Locate the cell with the specified text and output its [X, Y] center coordinate. 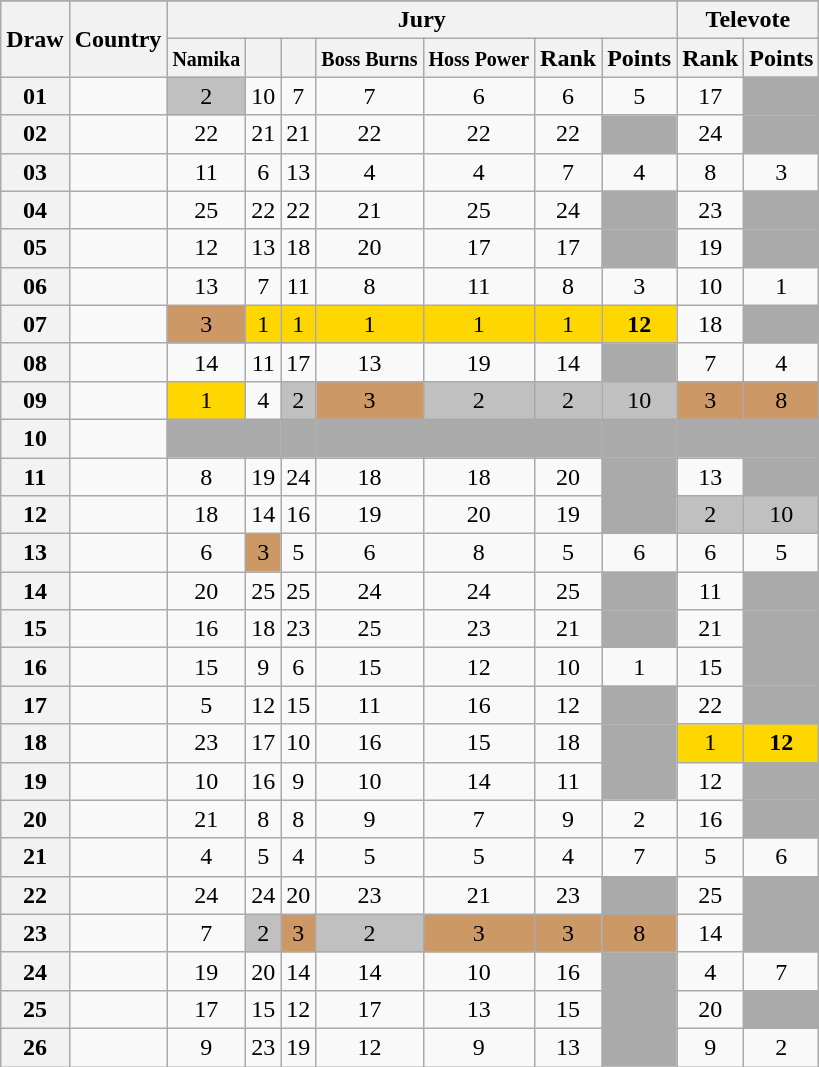
Boss Burns [370, 58]
Draw [35, 39]
05 [35, 248]
07 [35, 324]
03 [35, 172]
Televote [748, 20]
06 [35, 286]
09 [35, 400]
01 [35, 96]
Country [118, 39]
Jury [422, 20]
Namika [206, 58]
04 [35, 210]
02 [35, 134]
08 [35, 362]
Hoss Power [479, 58]
26 [35, 1047]
